Output the (x, y) coordinate of the center of the cell containing the given text.  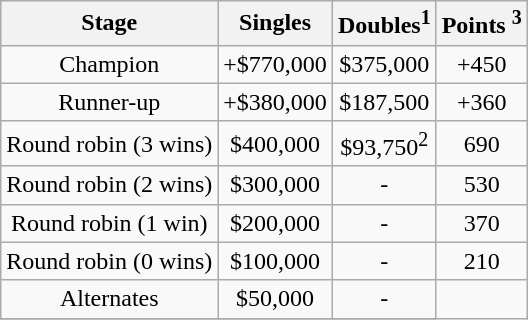
Stage (110, 24)
+360 (482, 102)
Round robin (0 wins) (110, 261)
$300,000 (276, 185)
+$770,000 (276, 64)
370 (482, 223)
$400,000 (276, 144)
Round robin (3 wins) (110, 144)
210 (482, 261)
690 (482, 144)
$100,000 (276, 261)
$200,000 (276, 223)
Doubles1 (384, 24)
530 (482, 185)
Singles (276, 24)
Runner-up (110, 102)
Champion (110, 64)
$93,7502 (384, 144)
Alternates (110, 299)
+$380,000 (276, 102)
$50,000 (276, 299)
$187,500 (384, 102)
Points 3 (482, 24)
$375,000 (384, 64)
+450 (482, 64)
Round robin (1 win) (110, 223)
Round robin (2 wins) (110, 185)
